Provide the (X, Y) coordinate of the cell's center where the given text is located.  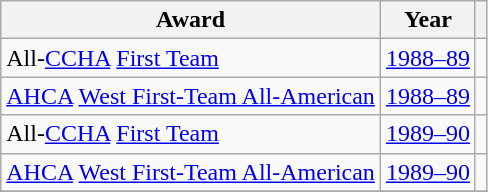
Award (191, 20)
Year (428, 20)
